For the text-containing cell, return its midpoint in (X, Y) coordinate format. 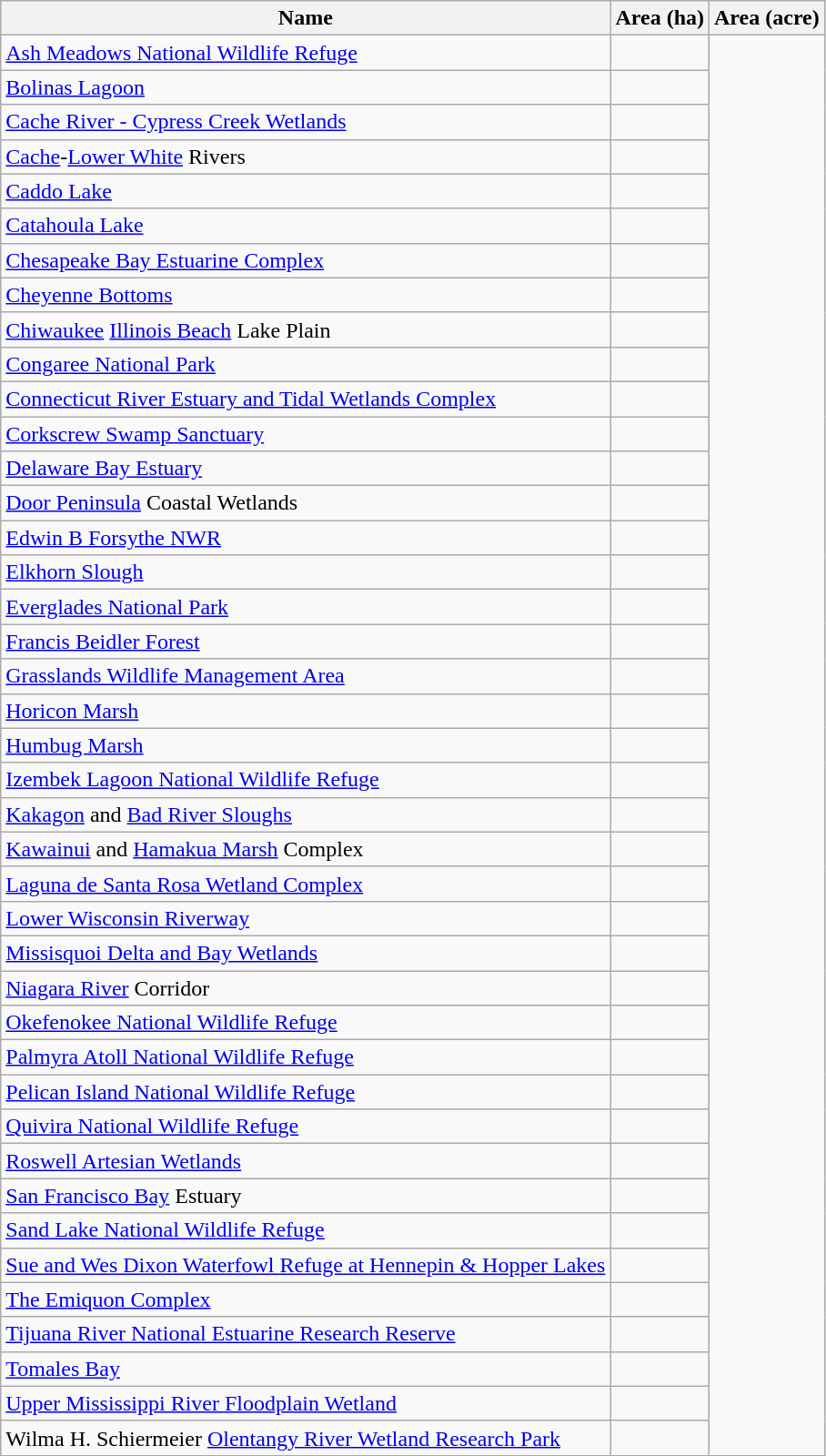
Ash Meadows National Wildlife Refuge (306, 53)
The Emiquon Complex (306, 1299)
Area (ha) (660, 18)
Kawainui and Hamakua Marsh Complex (306, 849)
Area (acre) (768, 18)
Edwin B Forsythe NWR (306, 538)
Caddo Lake (306, 191)
Corkscrew Swamp Sanctuary (306, 434)
Lower Wisconsin Riverway (306, 918)
Bolinas Lagoon (306, 87)
Francis Beidler Forest (306, 642)
Okefenokee National Wildlife Refuge (306, 1023)
Catahoula Lake (306, 226)
Door Peninsula Coastal Wetlands (306, 503)
Congaree National Park (306, 364)
Cache River - Cypress Creek Wetlands (306, 122)
Pelican Island National Wildlife Refuge (306, 1092)
Grasslands Wildlife Management Area (306, 676)
Upper Mississippi River Floodplain Wetland (306, 1403)
Niagara River Corridor (306, 987)
Sue and Wes Dixon Waterfowl Refuge at Hennepin & Hopper Lakes (306, 1265)
Humbug Marsh (306, 745)
Tomales Bay (306, 1369)
Wilma H. Schiermeier Olentangy River Wetland Research Park (306, 1438)
Delaware Bay Estuary (306, 469)
Name (306, 18)
Tijuana River National Estuarine Research Reserve (306, 1334)
Chiwaukee Illinois Beach Lake Plain (306, 329)
Roswell Artesian Wetlands (306, 1161)
Horicon Marsh (306, 711)
San Francisco Bay Estuary (306, 1196)
Cache-Lower White Rivers (306, 157)
Connecticut River Estuary and Tidal Wetlands Complex (306, 399)
Izembek Lagoon National Wildlife Refuge (306, 780)
Cheyenne Bottoms (306, 295)
Chesapeake Bay Estuarine Complex (306, 260)
Quivira National Wildlife Refuge (306, 1127)
Elkhorn Slough (306, 572)
Kakagon and Bad River Sloughs (306, 814)
Everglades National Park (306, 607)
Sand Lake National Wildlife Refuge (306, 1230)
Palmyra Atoll National Wildlife Refuge (306, 1057)
Missisquoi Delta and Bay Wetlands (306, 953)
Laguna de Santa Rosa Wetland Complex (306, 884)
